Extract the [x, y] coordinate from the center of the cell holding the provided text.  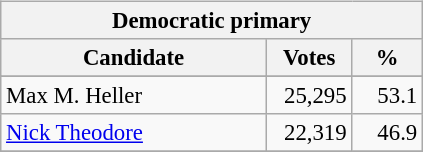
25,295 [309, 96]
Candidate [134, 58]
Democratic primary [212, 21]
53.1 [388, 96]
46.9 [388, 133]
22,319 [309, 133]
% [388, 58]
Nick Theodore [134, 133]
Votes [309, 58]
Max M. Heller [134, 96]
